Return the (x, y) coordinate for the center point of the cell that contains the specified text.  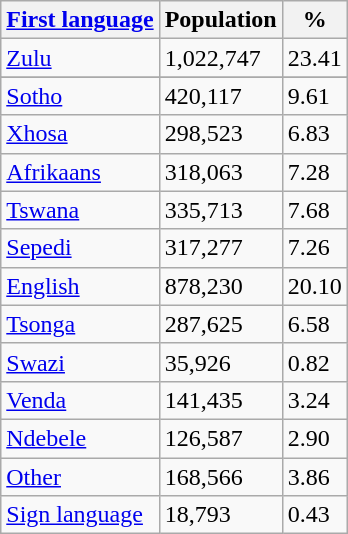
878,230 (220, 286)
168,566 (220, 477)
298,523 (220, 134)
0.82 (314, 362)
7.68 (314, 210)
23.41 (314, 58)
% (314, 20)
0.43 (314, 515)
Xhosa (80, 134)
Population (220, 20)
6.83 (314, 134)
Tswana (80, 210)
Ndebele (80, 438)
287,625 (220, 324)
7.26 (314, 248)
Sotho (80, 96)
Other (80, 477)
317,277 (220, 248)
1,022,747 (220, 58)
Tsonga (80, 324)
Venda (80, 400)
Sign language (80, 515)
3.24 (314, 400)
9.61 (314, 96)
35,926 (220, 362)
Swazi (80, 362)
126,587 (220, 438)
6.58 (314, 324)
3.86 (314, 477)
20.10 (314, 286)
Zulu (80, 58)
Afrikaans (80, 172)
Sepedi (80, 248)
2.90 (314, 438)
English (80, 286)
18,793 (220, 515)
335,713 (220, 210)
420,117 (220, 96)
7.28 (314, 172)
First language (80, 20)
318,063 (220, 172)
141,435 (220, 400)
